Identify which cell holds the provided text, then report its (x, y) central coordinate. 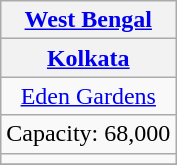
Eden Gardens (88, 96)
Kolkata (88, 58)
Capacity: 68,000 (88, 134)
West Bengal (88, 20)
